Identify which cell holds the provided text, then report its (x, y) central coordinate. 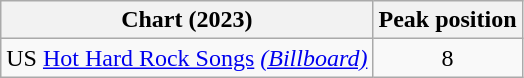
Peak position (448, 20)
US Hot Hard Rock Songs (Billboard) (187, 58)
Chart (2023) (187, 20)
8 (448, 58)
